Provide the [X, Y] coordinate of the cell's center where the given text is located.  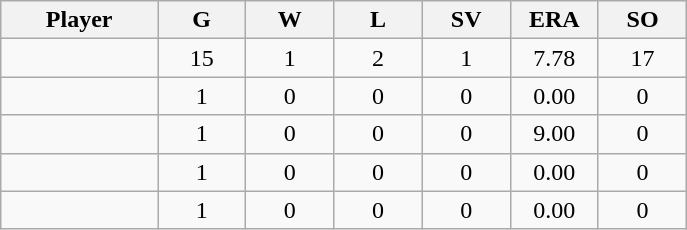
17 [642, 58]
W [290, 20]
2 [378, 58]
G [202, 20]
L [378, 20]
Player [80, 20]
9.00 [554, 134]
15 [202, 58]
SV [466, 20]
SO [642, 20]
7.78 [554, 58]
ERA [554, 20]
